Return (x, y) of the center of cell containing provided text 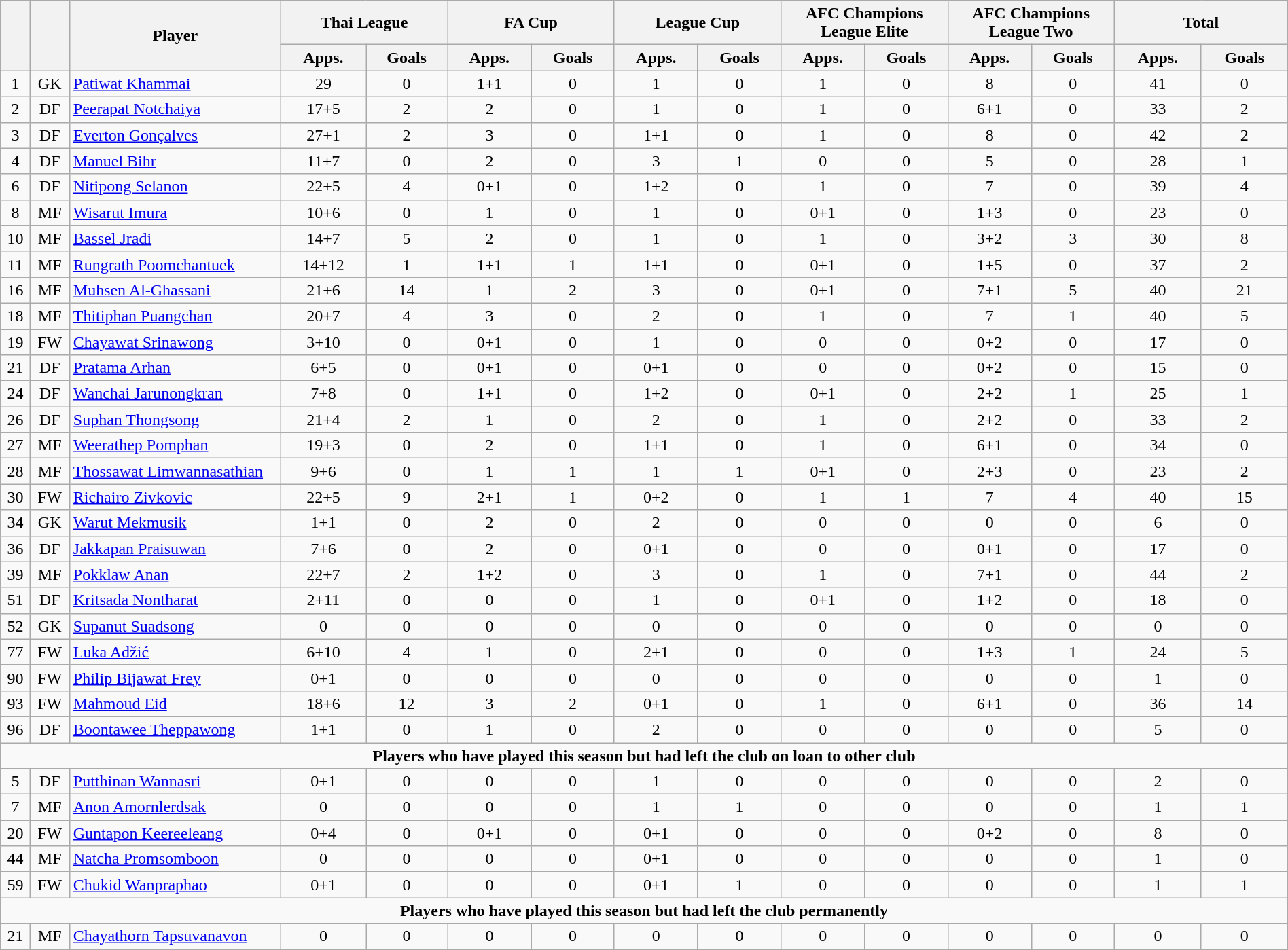
Thitiphan Puangchan (175, 316)
Wisarut Imura (175, 213)
AFC Champions League Two (1031, 23)
7+6 (323, 549)
90 (15, 678)
27 (15, 445)
11+7 (323, 161)
9+6 (323, 471)
Pratama Arhan (175, 368)
11 (15, 264)
Total (1201, 23)
Rungrath Poomchantuek (175, 264)
Peerapat Notchaiya (175, 109)
FA Cup (531, 23)
14+7 (323, 238)
Chayawat Srinawong (175, 342)
21+6 (323, 290)
Chayathorn Tapsuvanavon (175, 936)
Guntapon Keereeleang (175, 833)
19 (15, 342)
16 (15, 290)
Player (175, 35)
Thossawat Limwannasathian (175, 471)
Mahmoud Eid (175, 704)
AFC Champions League Elite (864, 23)
12 (406, 704)
7+8 (323, 394)
2+11 (323, 600)
6+5 (323, 368)
77 (15, 652)
Thai League (364, 23)
Supanut Suadsong (175, 626)
Patiwat Khammai (175, 84)
League Cup (697, 23)
Boontawee Theppawong (175, 729)
Weerathep Pomphan (175, 445)
Richairo Zivkovic (175, 497)
3+2 (989, 238)
29 (323, 84)
18+6 (323, 704)
41 (1158, 84)
6+10 (323, 652)
Philip Bijawat Frey (175, 678)
10+6 (323, 213)
Warut Mekmusik (175, 523)
Bassel Jradi (175, 238)
9 (406, 497)
2+3 (989, 471)
Nitipong Selanon (175, 187)
19+3 (323, 445)
Jakkapan Praisuwan (175, 549)
14+12 (323, 264)
Suphan Thongsong (175, 420)
Kritsada Nontharat (175, 600)
Chukid Wanpraphao (175, 885)
20 (15, 833)
Putthinan Wannasri (175, 782)
3+10 (323, 342)
26 (15, 420)
Muhsen Al-Ghassani (175, 290)
59 (15, 885)
51 (15, 600)
Anon Amornlerdsak (175, 807)
22+7 (323, 574)
52 (15, 626)
25 (1158, 394)
Wanchai Jarunongkran (175, 394)
Manuel Bihr (175, 161)
0+4 (323, 833)
10 (15, 238)
37 (1158, 264)
1+5 (989, 264)
93 (15, 704)
21+4 (323, 420)
27+1 (323, 135)
Players who have played this season but had left the club on loan to other club (644, 756)
42 (1158, 135)
Players who have played this season but had left the club permanently (644, 911)
Everton Gonçalves (175, 135)
Pokklaw Anan (175, 574)
Luka Adžić (175, 652)
96 (15, 729)
20+7 (323, 316)
17+5 (323, 109)
Natcha Promsomboon (175, 859)
